Provide the (x, y) coordinate of the cell's center where the given text is located.  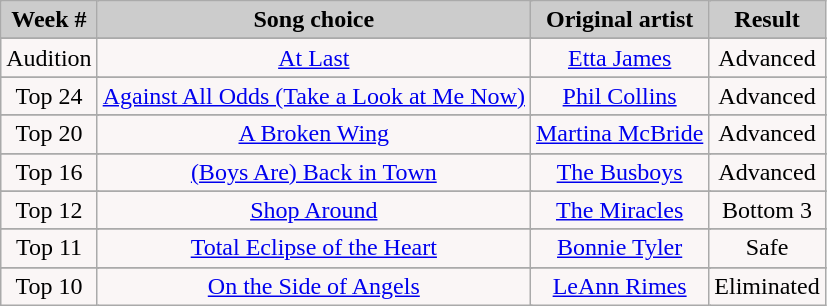
Audition (49, 58)
Bonnie Tyler (619, 248)
Top 24 (49, 96)
Phil Collins (619, 96)
Bottom 3 (767, 210)
Safe (767, 248)
Original artist (619, 20)
Shop Around (314, 210)
A Broken Wing (314, 134)
The Miracles (619, 210)
Total Eclipse of the Heart (314, 248)
LeAnn Rimes (619, 286)
Top 12 (49, 210)
(Boys Are) Back in Town (314, 172)
Song choice (314, 20)
Eliminated (767, 286)
Against All Odds (Take a Look at Me Now) (314, 96)
Result (767, 20)
The Busboys (619, 172)
Top 16 (49, 172)
Top 11 (49, 248)
Top 20 (49, 134)
Week # (49, 20)
On the Side of Angels (314, 286)
At Last (314, 58)
Martina McBride (619, 134)
Etta James (619, 58)
Top 10 (49, 286)
